Scan for the cell matching the given text and deliver its (x, y) coordinate at center. 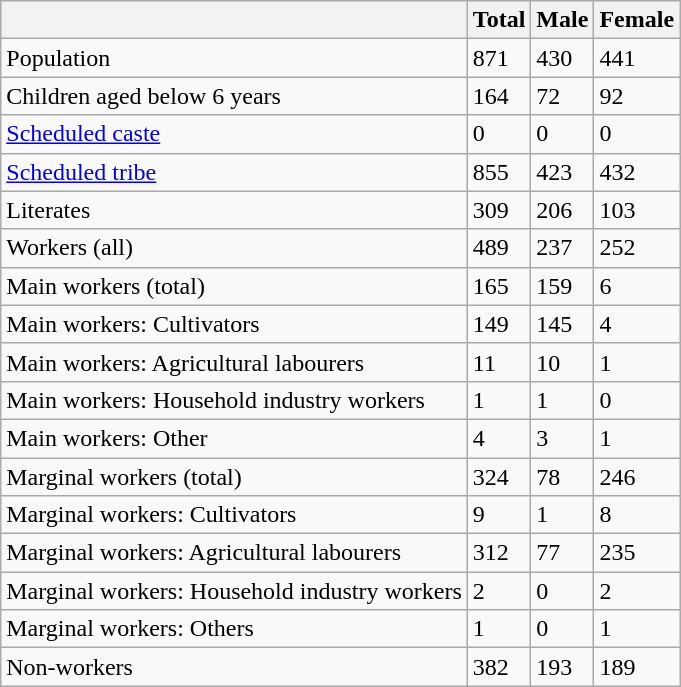
Male (562, 20)
489 (499, 248)
312 (499, 553)
Marginal workers: Household industry workers (234, 591)
Scheduled caste (234, 134)
164 (499, 96)
Children aged below 6 years (234, 96)
10 (562, 362)
11 (499, 362)
309 (499, 210)
252 (637, 248)
432 (637, 172)
Main workers (total) (234, 286)
Main workers: Other (234, 438)
206 (562, 210)
235 (637, 553)
430 (562, 58)
159 (562, 286)
193 (562, 667)
Total (499, 20)
3 (562, 438)
855 (499, 172)
8 (637, 515)
149 (499, 324)
324 (499, 477)
72 (562, 96)
103 (637, 210)
382 (499, 667)
92 (637, 96)
Marginal workers: Others (234, 629)
423 (562, 172)
189 (637, 667)
Marginal workers (total) (234, 477)
9 (499, 515)
78 (562, 477)
237 (562, 248)
Marginal workers: Agricultural labourers (234, 553)
441 (637, 58)
246 (637, 477)
Main workers: Household industry workers (234, 400)
Non-workers (234, 667)
Population (234, 58)
Female (637, 20)
871 (499, 58)
Literates (234, 210)
6 (637, 286)
Marginal workers: Cultivators (234, 515)
Main workers: Agricultural labourers (234, 362)
77 (562, 553)
Main workers: Cultivators (234, 324)
Workers (all) (234, 248)
145 (562, 324)
Scheduled tribe (234, 172)
165 (499, 286)
